Output the (X, Y) coordinate of the center of the cell containing the given text.  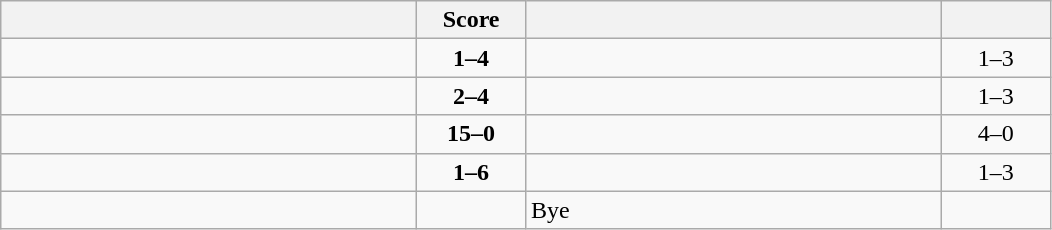
1–4 (472, 58)
Score (472, 20)
4–0 (996, 134)
Bye (733, 210)
15–0 (472, 134)
2–4 (472, 96)
1–6 (472, 172)
